Return [X, Y] of the center of cell containing provided text 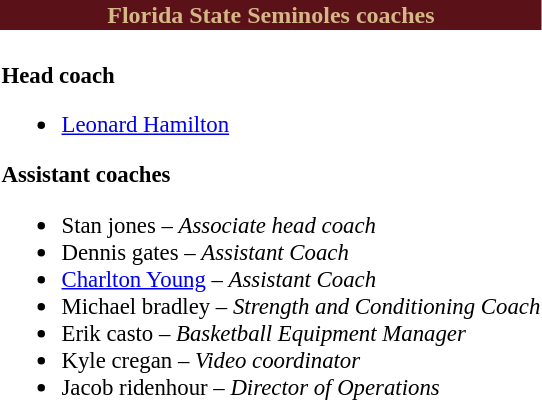
Florida State Seminoles coaches [271, 15]
